Return (x, y) of the center of cell containing provided text 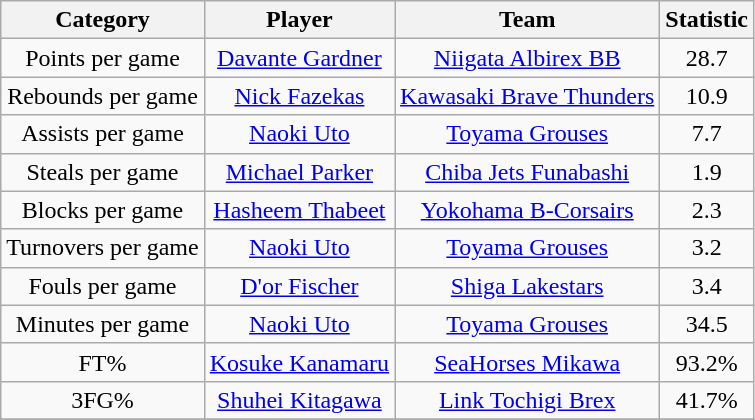
Blocks per game (102, 210)
93.2% (707, 362)
Nick Fazekas (299, 96)
3.2 (707, 248)
Steals per game (102, 172)
Fouls per game (102, 286)
FT% (102, 362)
2.3 (707, 210)
Michael Parker (299, 172)
Team (528, 20)
D'or Fischer (299, 286)
Kosuke Kanamaru (299, 362)
Assists per game (102, 134)
Hasheem Thabeet (299, 210)
Player (299, 20)
Kawasaki Brave Thunders (528, 96)
Statistic (707, 20)
Yokohama B-Corsairs (528, 210)
Category (102, 20)
Minutes per game (102, 324)
10.9 (707, 96)
7.7 (707, 134)
34.5 (707, 324)
3FG% (102, 400)
Chiba Jets Funabashi (528, 172)
Points per game (102, 58)
Link Tochigi Brex (528, 400)
1.9 (707, 172)
Davante Gardner (299, 58)
Rebounds per game (102, 96)
Shuhei Kitagawa (299, 400)
SeaHorses Mikawa (528, 362)
Shiga Lakestars (528, 286)
3.4 (707, 286)
Turnovers per game (102, 248)
41.7% (707, 400)
28.7 (707, 58)
Niigata Albirex BB (528, 58)
